For the text-containing cell, return its midpoint in (X, Y) coordinate format. 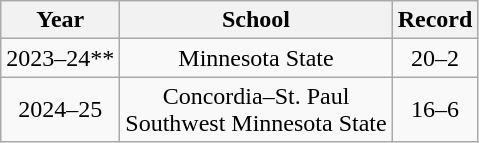
Year (60, 20)
20–2 (435, 58)
16–6 (435, 110)
School (256, 20)
2023–24** (60, 58)
2024–25 (60, 110)
Minnesota State (256, 58)
Record (435, 20)
Concordia–St. PaulSouthwest Minnesota State (256, 110)
